Provide the [X, Y] coordinate of the cell's center where the given text is located.  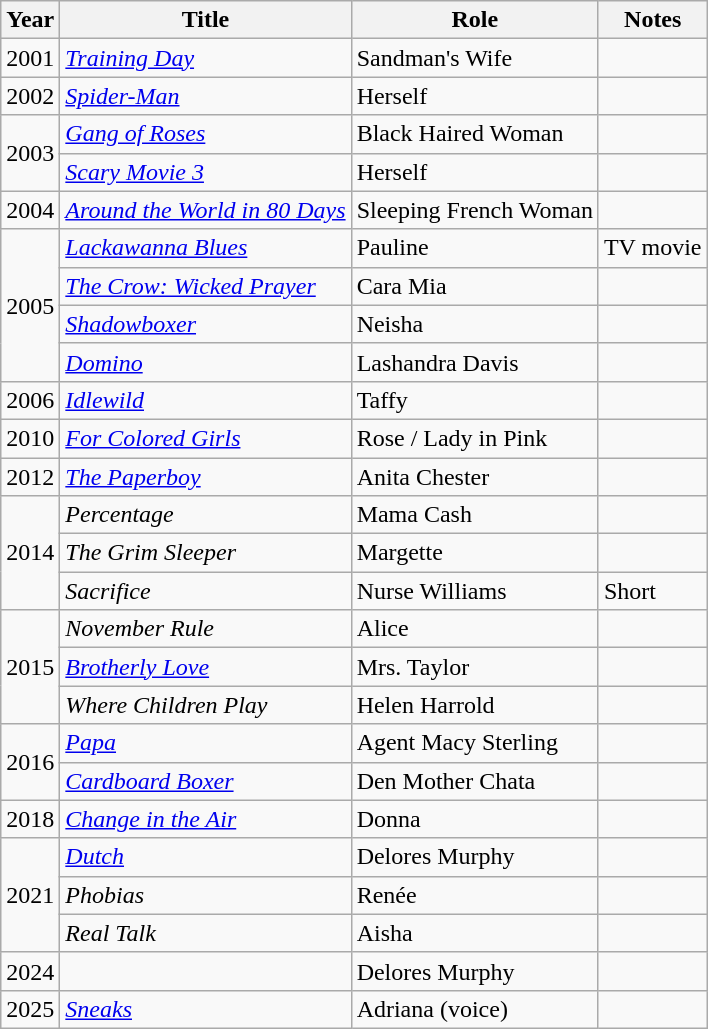
Notes [652, 20]
The Paperboy [206, 477]
Sneaks [206, 1009]
Mama Cash [474, 515]
2003 [30, 153]
Domino [206, 362]
Around the World in 80 Days [206, 210]
TV movie [652, 248]
Black Haired Woman [474, 134]
2012 [30, 477]
Taffy [474, 400]
Year [30, 20]
Aisha [474, 933]
2014 [30, 553]
2006 [30, 400]
Title [206, 20]
Neisha [474, 324]
The Grim Sleeper [206, 553]
2002 [30, 96]
Percentage [206, 515]
Brotherly Love [206, 667]
Renée [474, 895]
2016 [30, 762]
Sacrifice [206, 591]
Shadowboxer [206, 324]
Donna [474, 819]
Real Talk [206, 933]
Alice [474, 629]
2001 [30, 58]
2021 [30, 895]
Margette [474, 553]
Rose / Lady in Pink [474, 438]
Anita Chester [474, 477]
Role [474, 20]
Mrs. Taylor [474, 667]
Dutch [206, 857]
November Rule [206, 629]
Gang of Roses [206, 134]
Phobias [206, 895]
Nurse Williams [474, 591]
Cara Mia [474, 286]
Papa [206, 743]
Pauline [474, 248]
Cardboard Boxer [206, 781]
Spider-Man [206, 96]
Idlewild [206, 400]
2025 [30, 1009]
For Colored Girls [206, 438]
Lashandra Davis [474, 362]
2018 [30, 819]
Helen Harrold [474, 705]
Agent Macy Sterling [474, 743]
Short [652, 591]
Scary Movie 3 [206, 172]
2024 [30, 971]
Change in the Air [206, 819]
2015 [30, 667]
2010 [30, 438]
Sleeping French Woman [474, 210]
2004 [30, 210]
Training Day [206, 58]
Den Mother Chata [474, 781]
Sandman's Wife [474, 58]
Where Children Play [206, 705]
The Crow: Wicked Prayer [206, 286]
Adriana (voice) [474, 1009]
2005 [30, 305]
Lackawanna Blues [206, 248]
